Provide the [X, Y] coordinate of the cell's center where the given text is located.  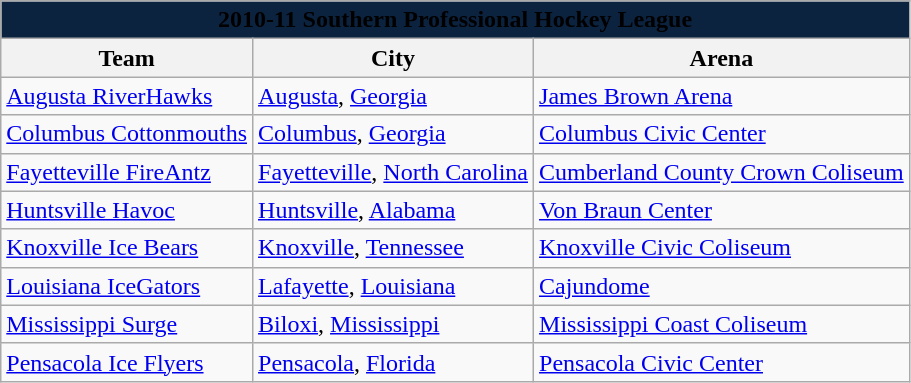
Lafayette, Louisiana [394, 286]
Columbus Civic Center [722, 134]
Pensacola Civic Center [722, 362]
Cajundome [722, 286]
Augusta RiverHawks [127, 96]
Von Braun Center [722, 210]
Columbus Cottonmouths [127, 134]
Pensacola Ice Flyers [127, 362]
Pensacola, Florida [394, 362]
Mississippi Surge [127, 324]
James Brown Arena [722, 96]
Louisiana IceGators [127, 286]
Augusta, Georgia [394, 96]
Huntsville Havoc [127, 210]
Fayetteville, North Carolina [394, 172]
Knoxville Ice Bears [127, 248]
Huntsville, Alabama [394, 210]
Columbus, Georgia [394, 134]
Knoxville, Tennessee [394, 248]
Fayetteville FireAntz [127, 172]
Cumberland County Crown Coliseum [722, 172]
Arena [722, 58]
2010-11 Southern Professional Hockey League [455, 20]
Mississippi Coast Coliseum [722, 324]
Team [127, 58]
City [394, 58]
Biloxi, Mississippi [394, 324]
Knoxville Civic Coliseum [722, 248]
